From the cell containing the given text, extract its center point as (X, Y) coordinate. 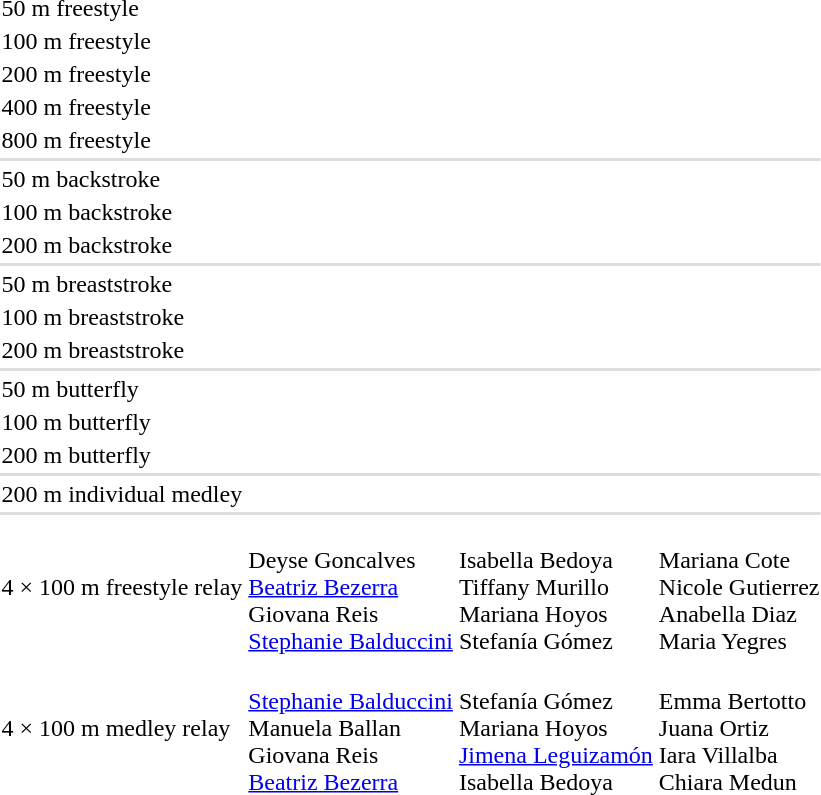
200 m backstroke (122, 245)
200 m breaststroke (122, 350)
50 m backstroke (122, 179)
200 m individual medley (122, 494)
100 m backstroke (122, 212)
100 m butterfly (122, 422)
100 m freestyle (122, 41)
400 m freestyle (122, 107)
800 m freestyle (122, 140)
100 m breaststroke (122, 317)
Mariana CoteNicole GutierrezAnabella DiazMaria Yegres (739, 587)
200 m freestyle (122, 74)
Isabella BedoyaTiffany MurilloMariana HoyosStefanía Gómez (556, 587)
50 m butterfly (122, 389)
200 m butterfly (122, 455)
50 m breaststroke (122, 284)
4 × 100 m freestyle relay (122, 587)
Deyse GoncalvesBeatriz BezerraGiovana ReisStephanie Balduccini (351, 587)
